Return the (x, y) coordinate for the center point of the cell that contains the specified text.  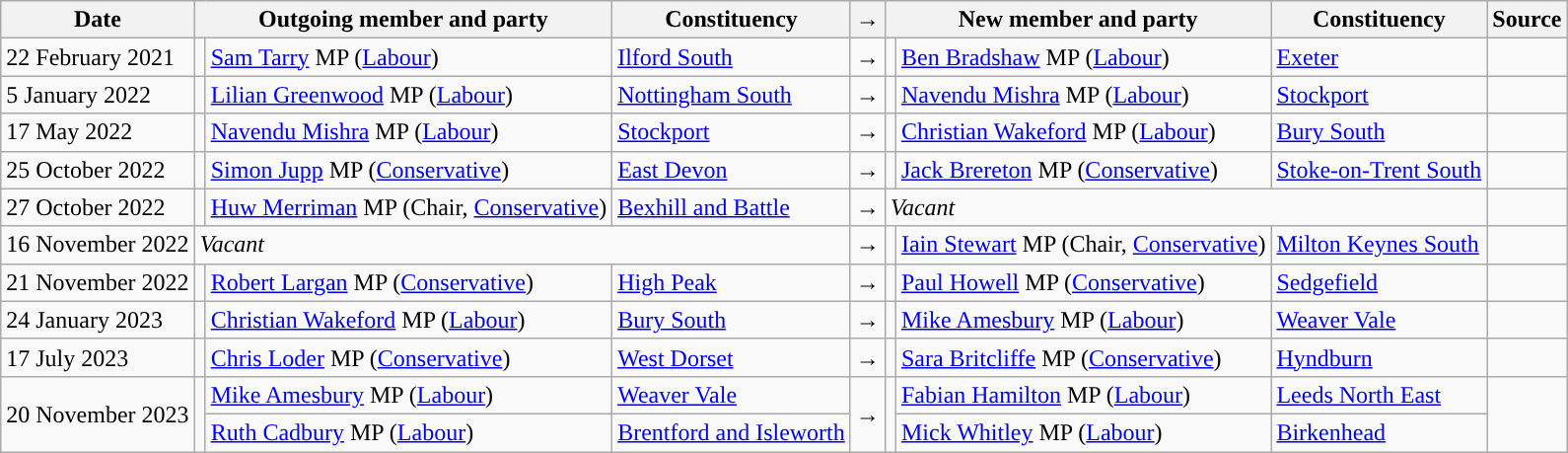
Date (98, 20)
Fabian Hamilton MP (Labour) (1083, 395)
Simon Jupp MP (Conservative) (408, 170)
New member and party (1078, 20)
Exeter (1379, 57)
Ilford South (732, 57)
Sedgefield (1379, 282)
22 February 2021 (98, 57)
Birkenhead (1379, 432)
Ruth Cadbury MP (Labour) (408, 432)
17 May 2022 (98, 132)
24 January 2023 (98, 320)
20 November 2023 (98, 414)
Jack Brereton MP (Conservative) (1083, 170)
Lilian Greenwood MP (Labour) (408, 95)
Milton Keynes South (1379, 245)
Chris Loder MP (Conservative) (408, 357)
5 January 2022 (98, 95)
Nottingham South (732, 95)
Brentford and Isleworth (732, 432)
25 October 2022 (98, 170)
High Peak (732, 282)
16 November 2022 (98, 245)
Huw Merriman MP (Chair, Conservative) (408, 207)
27 October 2022 (98, 207)
Robert Largan MP (Conservative) (408, 282)
21 November 2022 (98, 282)
West Dorset (732, 357)
Mick Whitley MP (Labour) (1083, 432)
Iain Stewart MP (Chair, Conservative) (1083, 245)
Paul Howell MP (Conservative) (1083, 282)
Sam Tarry MP (Labour) (408, 57)
Source (1527, 20)
Sara Britcliffe MP (Conservative) (1083, 357)
Outgoing member and party (403, 20)
Bexhill and Battle (732, 207)
17 July 2023 (98, 357)
Hyndburn (1379, 357)
Stoke-on-Trent South (1379, 170)
East Devon (732, 170)
Ben Bradshaw MP (Labour) (1083, 57)
Leeds North East (1379, 395)
